Scan for the cell matching the given text and deliver its (X, Y) coordinate at center. 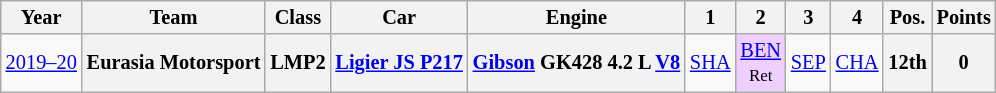
SHA (710, 63)
2 (760, 17)
Ligier JS P217 (398, 63)
Team (174, 17)
LMP2 (298, 63)
3 (808, 17)
Gibson GK428 4.2 L V8 (576, 63)
0 (964, 63)
Eurasia Motorsport (174, 63)
12th (907, 63)
Year (42, 17)
4 (858, 17)
Points (964, 17)
BENRet (760, 63)
Car (398, 17)
CHA (858, 63)
1 (710, 17)
2019–20 (42, 63)
Class (298, 17)
Pos. (907, 17)
SEP (808, 63)
Engine (576, 17)
